From the cell containing the given text, extract its center point as (x, y) coordinate. 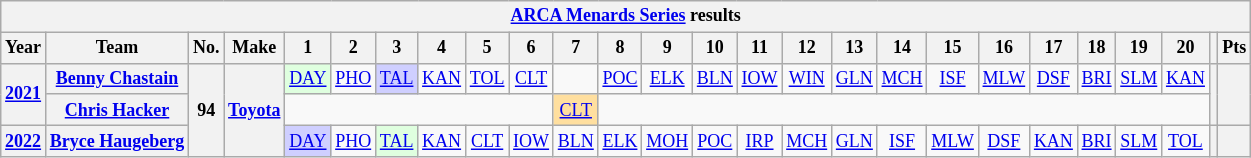
10 (714, 48)
Year (24, 48)
94 (206, 110)
IRP (760, 140)
Make (254, 48)
3 (397, 48)
Toyota (254, 110)
5 (486, 48)
2022 (24, 140)
17 (1054, 48)
2021 (24, 94)
7 (576, 48)
Bryce Haugeberg (116, 140)
14 (902, 48)
4 (442, 48)
MOH (668, 140)
11 (760, 48)
15 (952, 48)
20 (1186, 48)
No. (206, 48)
19 (1139, 48)
13 (855, 48)
2 (354, 48)
Pts (1234, 48)
Chris Hacker (116, 110)
Benny Chastain (116, 78)
9 (668, 48)
ARCA Menards Series results (626, 16)
8 (620, 48)
16 (1004, 48)
WIN (807, 78)
12 (807, 48)
Team (116, 48)
6 (532, 48)
1 (308, 48)
18 (1096, 48)
